For the text-containing cell, return its midpoint in (X, Y) coordinate format. 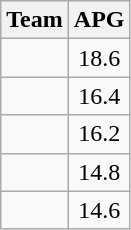
18.6 (99, 58)
16.4 (99, 96)
14.8 (99, 172)
16.2 (99, 134)
Team (35, 20)
APG (99, 20)
14.6 (99, 210)
